Identify which cell holds the provided text, then report its [x, y] central coordinate. 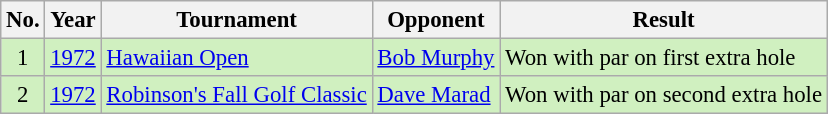
Won with par on first extra hole [664, 58]
Year [73, 20]
Tournament [236, 20]
Opponent [436, 20]
Robinson's Fall Golf Classic [236, 95]
Bob Murphy [436, 58]
1 [23, 58]
2 [23, 95]
Dave Marad [436, 95]
Won with par on second extra hole [664, 95]
Hawaiian Open [236, 58]
No. [23, 20]
Result [664, 20]
